Output the (x, y) coordinate of the center of the cell containing the given text.  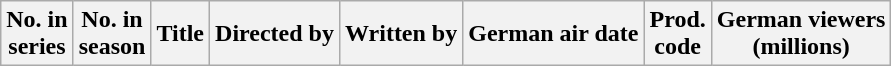
No. inseries (37, 34)
Written by (400, 34)
Directed by (275, 34)
German viewers(millions) (801, 34)
German air date (554, 34)
Title (180, 34)
Prod.code (678, 34)
No. inseason (112, 34)
